Provide the [x, y] coordinate of the cell's center where the given text is located.  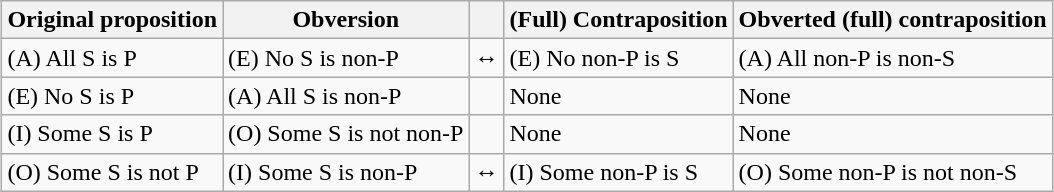
(O) Some S is not non-P [346, 134]
(I) Some S is P [112, 134]
(A) All non-P is non-S [892, 58]
(E) No non-P is S [618, 58]
(E) No S is P [112, 96]
Original proposition [112, 20]
Obverted (full) contraposition [892, 20]
(I) Some S is non-P [346, 172]
(A) All S is non-P [346, 96]
(A) All S is P [112, 58]
(Full) Contraposition [618, 20]
(O) Some S is not P [112, 172]
(O) Some non-P is not non-S [892, 172]
(I) Some non-P is S [618, 172]
Obversion [346, 20]
(E) No S is non-P [346, 58]
